For the text-containing cell, return its midpoint in (X, Y) coordinate format. 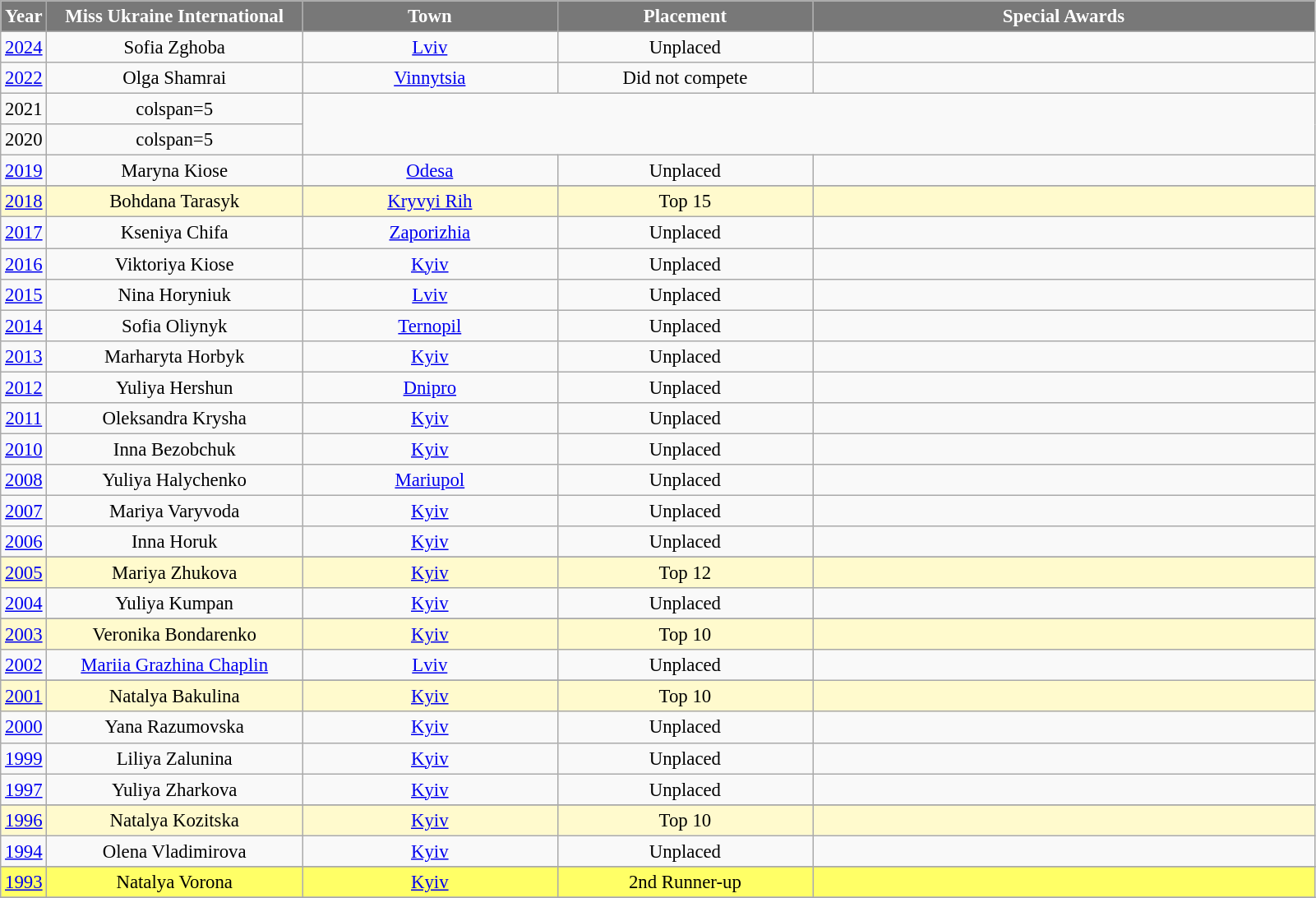
2nd Runner-up (686, 882)
2013 (24, 356)
Natalya Bakulina (174, 697)
2014 (24, 326)
Mariya Zhukova (174, 573)
1997 (24, 789)
2024 (24, 48)
Kryvyi Rih (431, 201)
1996 (24, 820)
Kseniya Chifa (174, 233)
Natalya Vorona (174, 882)
Inna Bezobchuk (174, 449)
Special Awards (1064, 16)
Did not compete (686, 78)
Viktoriya Kiose (174, 264)
2000 (24, 728)
Yuliya Hershun (174, 387)
1994 (24, 851)
2004 (24, 604)
Odesa (431, 171)
2007 (24, 511)
Placement (686, 16)
Miss Ukraine International (174, 16)
1999 (24, 758)
2016 (24, 264)
Sofia Oliynyk (174, 326)
Yana Razumovska (174, 728)
Year (24, 16)
2011 (24, 419)
Ternopil (431, 326)
Bohdana Tarasyk (174, 201)
2010 (24, 449)
1993 (24, 882)
Natalya Kozitska (174, 820)
Vinnytsia (431, 78)
Olena Vladimirova (174, 851)
Mariya Varyvoda (174, 511)
Maryna Kiose (174, 171)
2019 (24, 171)
Mariia Grazhina Chaplin (174, 665)
2003 (24, 635)
Dnipro (431, 387)
Zaporizhia (431, 233)
2006 (24, 542)
Town (431, 16)
2015 (24, 294)
2021 (24, 109)
2005 (24, 573)
2018 (24, 201)
2002 (24, 665)
Veronika Bondarenko (174, 635)
Oleksandra Krysha (174, 419)
Yuliya Halychenko (174, 480)
Sofia Zghoba (174, 48)
Inna Horuk (174, 542)
2020 (24, 140)
Nina Horyniuk (174, 294)
2022 (24, 78)
2017 (24, 233)
Mariupol (431, 480)
Yuliya Zharkova (174, 789)
Marharyta Horbyk (174, 356)
Olga Shamrai (174, 78)
Top 12 (686, 573)
2001 (24, 697)
Top 15 (686, 201)
2012 (24, 387)
Liliya Zalunina (174, 758)
2008 (24, 480)
Yuliya Kumpan (174, 604)
